Determine the (x, y) coordinate at the center of the cell enclosing the given text.  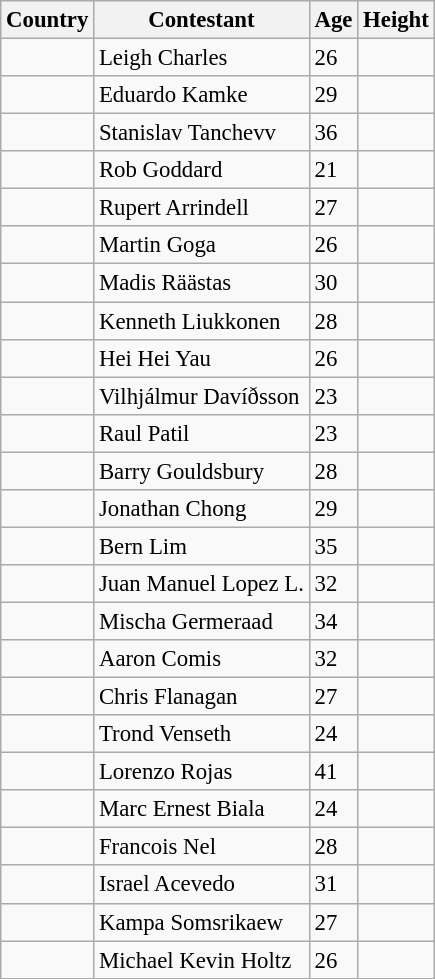
Country (48, 20)
Age (334, 20)
Michael Kevin Holtz (202, 960)
41 (334, 772)
31 (334, 885)
30 (334, 283)
Barry Gouldsbury (202, 471)
Juan Manuel Lopez L. (202, 584)
35 (334, 546)
Israel Acevedo (202, 885)
Bern Lim (202, 546)
Madis Räästas (202, 283)
Rob Goddard (202, 170)
21 (334, 170)
Leigh Charles (202, 58)
Marc Ernest Biala (202, 809)
Francois Nel (202, 847)
Martin Goga (202, 245)
Jonathan Chong (202, 509)
Eduardo Kamke (202, 95)
Chris Flanagan (202, 697)
Raul Patil (202, 433)
Lorenzo Rojas (202, 772)
Trond Venseth (202, 734)
Mischa Germeraad (202, 621)
Hei Hei Yau (202, 358)
Aaron Comis (202, 659)
Kenneth Liukkonen (202, 321)
Contestant (202, 20)
Stanislav Tanchevv (202, 133)
Kampa Somsrikaew (202, 922)
Height (396, 20)
Rupert Arrindell (202, 208)
34 (334, 621)
Vilhjálmur Davíðsson (202, 396)
36 (334, 133)
